Output the (X, Y) coordinate of the center of the cell containing the given text.  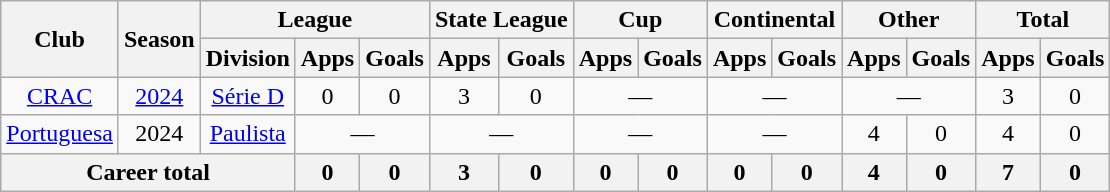
CRAC (60, 96)
7 (1008, 172)
Club (60, 39)
Other (909, 20)
League (314, 20)
Division (248, 58)
Season (159, 39)
Continental (774, 20)
Cup (640, 20)
Série D (248, 96)
Paulista (248, 134)
Career total (148, 172)
State League (501, 20)
Total (1043, 20)
Portuguesa (60, 134)
